Provide the [x, y] coordinate of the cell's center where the given text is located.  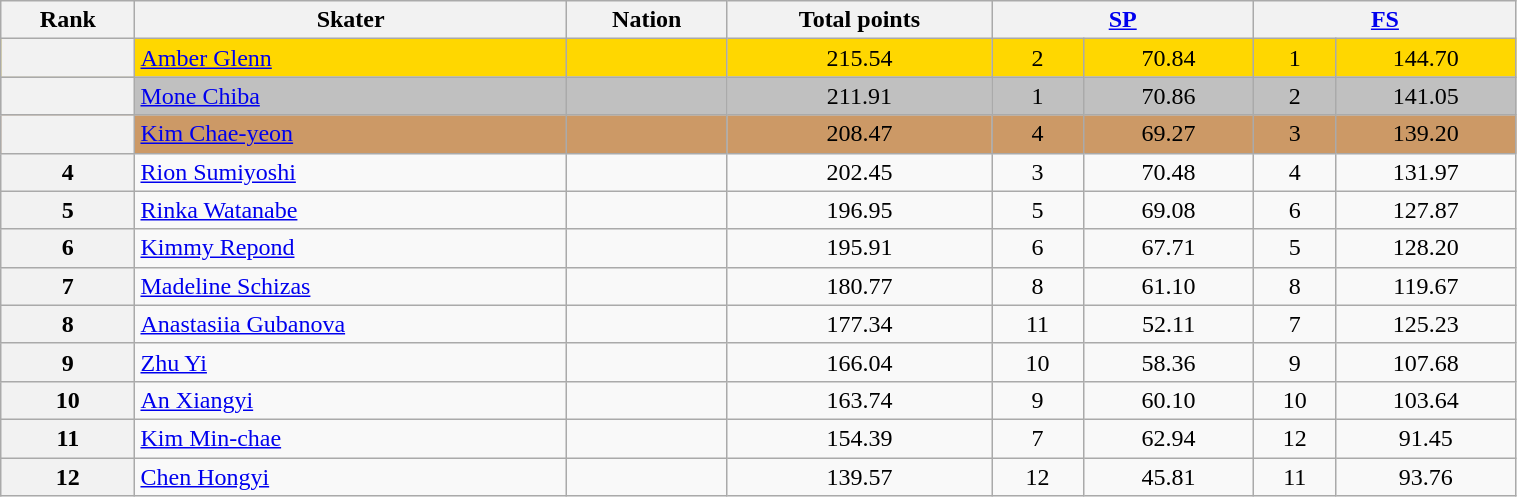
208.47 [859, 134]
52.11 [1168, 324]
195.91 [859, 248]
Rinka Watanabe [350, 210]
69.27 [1168, 134]
Amber Glenn [350, 58]
180.77 [859, 286]
177.34 [859, 324]
91.45 [1426, 438]
Nation [646, 20]
144.70 [1426, 58]
93.76 [1426, 477]
163.74 [859, 400]
60.10 [1168, 400]
Chen Hongyi [350, 477]
70.86 [1168, 96]
Madeline Schizas [350, 286]
67.71 [1168, 248]
131.97 [1426, 172]
Mone Chiba [350, 96]
141.05 [1426, 96]
FS [1385, 20]
Zhu Yi [350, 362]
119.67 [1426, 286]
69.08 [1168, 210]
Kimmy Repond [350, 248]
62.94 [1168, 438]
Skater [350, 20]
45.81 [1168, 477]
Anastasiia Gubanova [350, 324]
128.20 [1426, 248]
Kim Min-chae [350, 438]
166.04 [859, 362]
139.20 [1426, 134]
Rion Sumiyoshi [350, 172]
139.57 [859, 477]
202.45 [859, 172]
SP [1123, 20]
70.48 [1168, 172]
196.95 [859, 210]
107.68 [1426, 362]
211.91 [859, 96]
58.36 [1168, 362]
127.87 [1426, 210]
215.54 [859, 58]
61.10 [1168, 286]
70.84 [1168, 58]
Total points [859, 20]
125.23 [1426, 324]
Rank [68, 20]
103.64 [1426, 400]
An Xiangyi [350, 400]
Kim Chae-yeon [350, 134]
154.39 [859, 438]
